From the cell containing the given text, extract its center point as (x, y) coordinate. 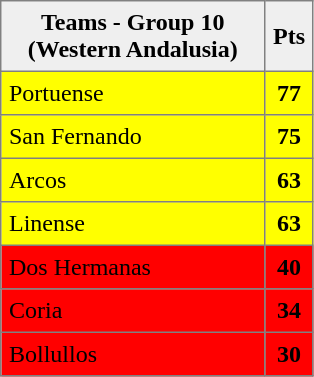
San Fernando (133, 137)
Linense (133, 224)
30 (289, 354)
Portuense (133, 93)
Coria (133, 311)
75 (289, 137)
40 (289, 267)
Pts (289, 36)
Bollullos (133, 354)
77 (289, 93)
Teams - Group 10 (Western Andalusia) (133, 36)
Dos Hermanas (133, 267)
Arcos (133, 180)
34 (289, 311)
